Return the [x, y] coordinate for the center point of the cell that contains the specified text.  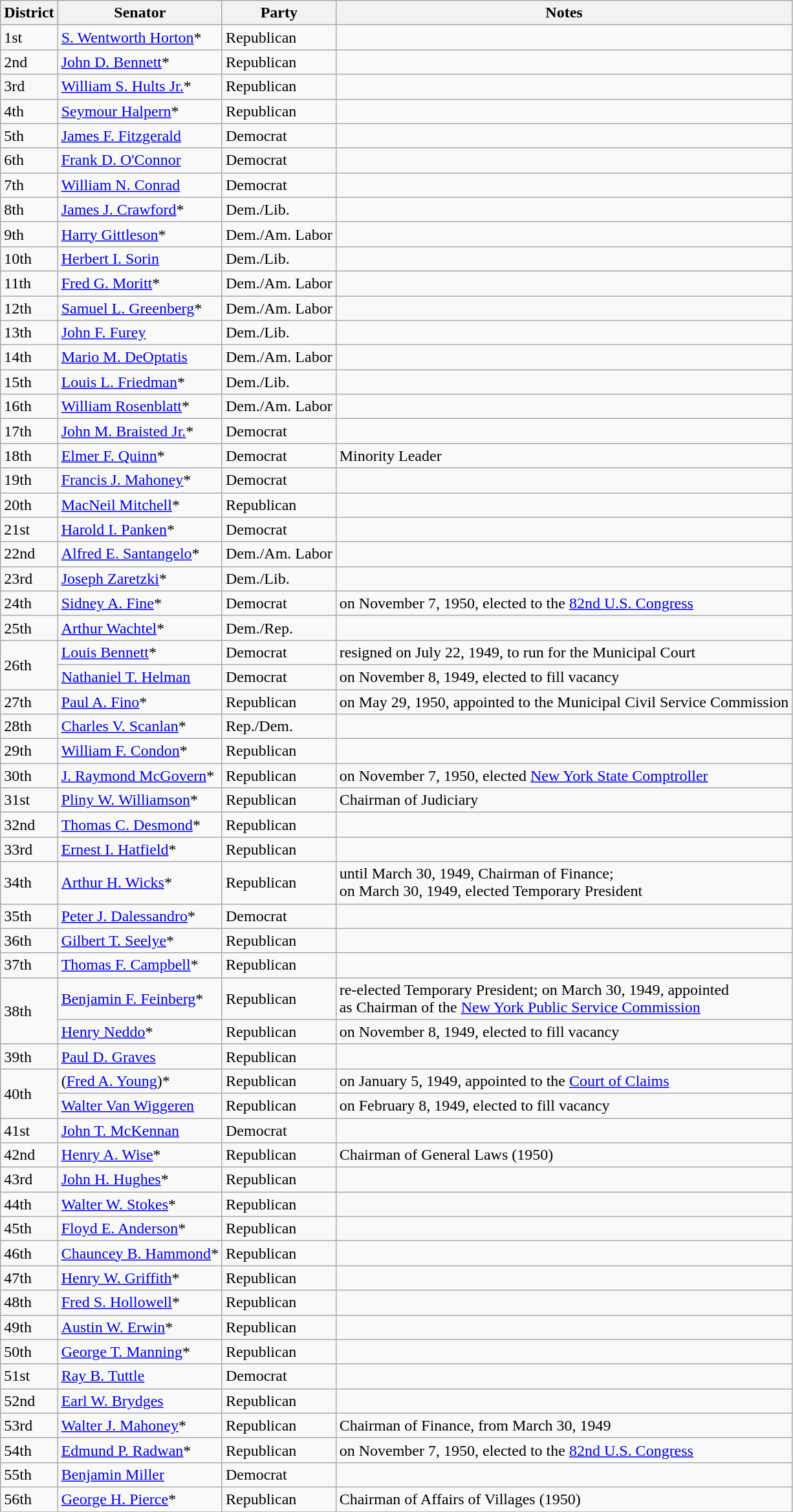
28th [29, 727]
Henry Neddo* [140, 1032]
39th [29, 1056]
Chairman of Finance, from March 30, 1949 [564, 1425]
George H. Pierce* [140, 1499]
Seymour Halpern* [140, 111]
Edmund P. Radwan* [140, 1450]
resigned on July 22, 1949, to run for the Municipal Court [564, 652]
John H. Hughes* [140, 1180]
Austin W. Erwin* [140, 1327]
Ernest I. Hatfield* [140, 849]
Samuel L. Greenberg* [140, 308]
Alfred E. Santangelo* [140, 554]
on May 29, 1950, appointed to the Municipal Civil Service Commission [564, 701]
Mario M. DeOptatis [140, 357]
34th [29, 883]
Chairman of Judiciary [564, 800]
32nd [29, 825]
52nd [29, 1401]
44th [29, 1204]
15th [29, 382]
21st [29, 529]
Rep./Dem. [279, 727]
Earl W. Brydges [140, 1401]
Arthur Wachtel* [140, 628]
Sidney A. Fine* [140, 603]
47th [29, 1278]
24th [29, 603]
Joseph Zaretzki* [140, 579]
1st [29, 37]
12th [29, 308]
19th [29, 480]
George T. Manning* [140, 1352]
William F. Condon* [140, 751]
37th [29, 965]
56th [29, 1499]
3rd [29, 87]
John F. Furey [140, 333]
J. Raymond McGovern* [140, 776]
Benjamin Miller [140, 1475]
Nathaniel T. Helman [140, 677]
District [29, 13]
on January 5, 1949, appointed to the Court of Claims [564, 1081]
Walter Van Wiggeren [140, 1105]
Henry W. Griffith* [140, 1278]
46th [29, 1253]
James J. Crawford* [140, 209]
54th [29, 1450]
26th [29, 665]
49th [29, 1327]
Walter W. Stokes* [140, 1204]
36th [29, 941]
5th [29, 136]
8th [29, 209]
Senator [140, 13]
Walter J. Mahoney* [140, 1425]
Charles V. Scanlan* [140, 727]
4th [29, 111]
18th [29, 456]
42nd [29, 1155]
6th [29, 160]
33rd [29, 849]
53rd [29, 1425]
41st [29, 1131]
John M. Braisted Jr.* [140, 431]
Peter J. Dalessandro* [140, 916]
William Rosenblatt* [140, 407]
16th [29, 407]
Notes [564, 13]
Louis Bennett* [140, 652]
Chairman of General Laws (1950) [564, 1155]
51st [29, 1376]
Francis J. Mahoney* [140, 480]
35th [29, 916]
Party [279, 13]
40th [29, 1093]
43rd [29, 1180]
Arthur H. Wicks* [140, 883]
50th [29, 1352]
S. Wentworth Horton* [140, 37]
William S. Hults Jr.* [140, 87]
Frank D. O'Connor [140, 160]
Chauncey B. Hammond* [140, 1253]
55th [29, 1475]
14th [29, 357]
38th [29, 1011]
John T. McKennan [140, 1131]
on February 8, 1949, elected to fill vacancy [564, 1105]
James F. Fitzgerald [140, 136]
Thomas C. Desmond* [140, 825]
re-elected Temporary President; on March 30, 1949, appointed as Chairman of the New York Public Service Commission [564, 998]
11th [29, 283]
48th [29, 1303]
7th [29, 185]
Dem./Rep. [279, 628]
Gilbert T. Seelye* [140, 941]
Benjamin F. Feinberg* [140, 998]
Harold I. Panken* [140, 529]
10th [29, 259]
29th [29, 751]
Minority Leader [564, 456]
Herbert I. Sorin [140, 259]
45th [29, 1229]
MacNeil Mitchell* [140, 505]
Ray B. Tuttle [140, 1376]
Paul A. Fino* [140, 701]
Harry Gittleson* [140, 234]
Floyd E. Anderson* [140, 1229]
Paul D. Graves [140, 1056]
William N. Conrad [140, 185]
Fred G. Moritt* [140, 283]
20th [29, 505]
31st [29, 800]
Thomas F. Campbell* [140, 965]
John D. Bennett* [140, 62]
until March 30, 1949, Chairman of Finance; on March 30, 1949, elected Temporary President [564, 883]
25th [29, 628]
9th [29, 234]
13th [29, 333]
30th [29, 776]
27th [29, 701]
Fred S. Hollowell* [140, 1303]
2nd [29, 62]
on November 7, 1950, elected New York State Comptroller [564, 776]
Pliny W. Williamson* [140, 800]
17th [29, 431]
(Fred A. Young)* [140, 1081]
Henry A. Wise* [140, 1155]
23rd [29, 579]
Chairman of Affairs of Villages (1950) [564, 1499]
Elmer F. Quinn* [140, 456]
Louis L. Friedman* [140, 382]
22nd [29, 554]
